Return (X, Y) of the center of cell containing provided text 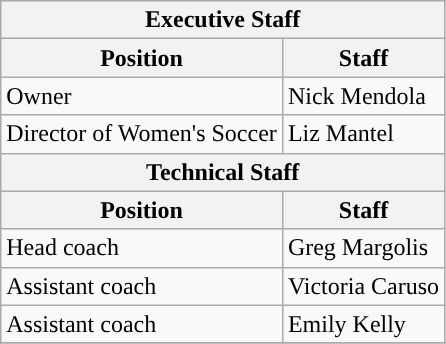
Greg Margolis (363, 248)
Owner (142, 96)
Liz Mantel (363, 134)
Director of Women's Soccer (142, 134)
Victoria Caruso (363, 286)
Nick Mendola (363, 96)
Technical Staff (223, 172)
Head coach (142, 248)
Emily Kelly (363, 324)
Executive Staff (223, 20)
